Return [X, Y] of the center of cell containing provided text 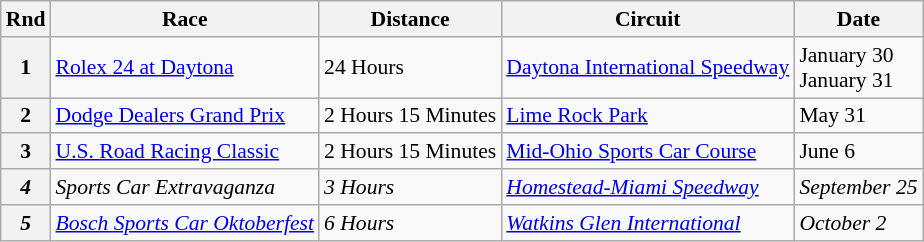
Date [858, 19]
Race [184, 19]
3 Hours [410, 187]
Rnd [26, 19]
24 Hours [410, 68]
Watkins Glen International [648, 223]
January 30January 31 [858, 68]
Mid-Ohio Sports Car Course [648, 152]
September 25 [858, 187]
Bosch Sports Car Oktoberfest [184, 223]
5 [26, 223]
2 [26, 116]
6 Hours [410, 223]
1 [26, 68]
Sports Car Extravaganza [184, 187]
Daytona International Speedway [648, 68]
Circuit [648, 19]
Distance [410, 19]
4 [26, 187]
Homestead-Miami Speedway [648, 187]
Lime Rock Park [648, 116]
U.S. Road Racing Classic [184, 152]
June 6 [858, 152]
Dodge Dealers Grand Prix [184, 116]
Rolex 24 at Daytona [184, 68]
October 2 [858, 223]
May 31 [858, 116]
3 [26, 152]
